Capture the cell that displays the provided text and extract its (x, y) central coordinate. 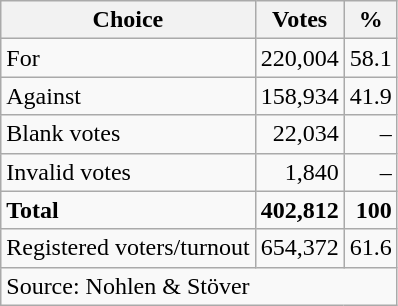
100 (370, 210)
% (370, 20)
61.6 (370, 248)
Choice (128, 20)
22,034 (300, 134)
654,372 (300, 248)
1,840 (300, 172)
158,934 (300, 96)
Invalid votes (128, 172)
Source: Nohlen & Stöver (199, 286)
For (128, 58)
Total (128, 210)
Blank votes (128, 134)
Votes (300, 20)
220,004 (300, 58)
Against (128, 96)
58.1 (370, 58)
402,812 (300, 210)
Registered voters/turnout (128, 248)
41.9 (370, 96)
